Return the (x, y) coordinate for the center point of the cell that contains the specified text.  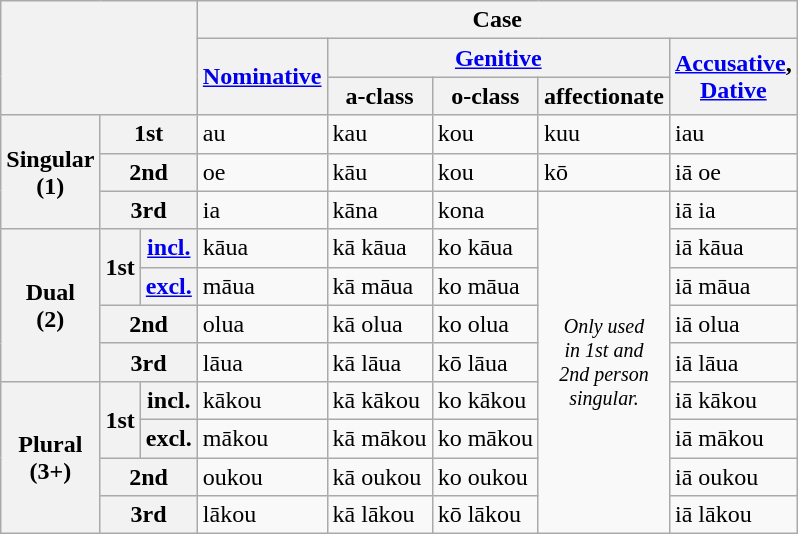
olua (262, 324)
kona (485, 210)
kāu (380, 172)
Case (497, 20)
Nominative (262, 77)
mākou (262, 438)
Singular(1) (50, 172)
ko oukou (485, 477)
kō lāua (485, 362)
iā mākou (733, 438)
kā kākou (380, 400)
oe (262, 172)
ko olua (485, 324)
ko kāua (485, 248)
kau (380, 134)
au (262, 134)
kā kāua (380, 248)
kuu (604, 134)
kā māua (380, 286)
iā lāua (733, 362)
ko kākou (485, 400)
lākou (262, 515)
kā lāua (380, 362)
kā mākou (380, 438)
iā ia (733, 210)
ko mākou (485, 438)
kā olua (380, 324)
Plural(3+) (50, 457)
iā oukou (733, 477)
iā lākou (733, 515)
iā māua (733, 286)
kō lākou (485, 515)
lāua (262, 362)
iā kāua (733, 248)
Only usedin 1st and2nd personsingular. (604, 362)
kā oukou (380, 477)
iā oe (733, 172)
iau (733, 134)
kāna (380, 210)
kākou (262, 400)
Dual(2) (50, 305)
kā lākou (380, 515)
Accusative,Dative (733, 77)
o-class (485, 96)
ko māua (485, 286)
iā olua (733, 324)
kāua (262, 248)
oukou (262, 477)
affectionate (604, 96)
a-class (380, 96)
ia (262, 210)
iā kākou (733, 400)
māua (262, 286)
kō (604, 172)
Genitive (498, 58)
